Locate the cell with the specified text and output its (X, Y) center coordinate. 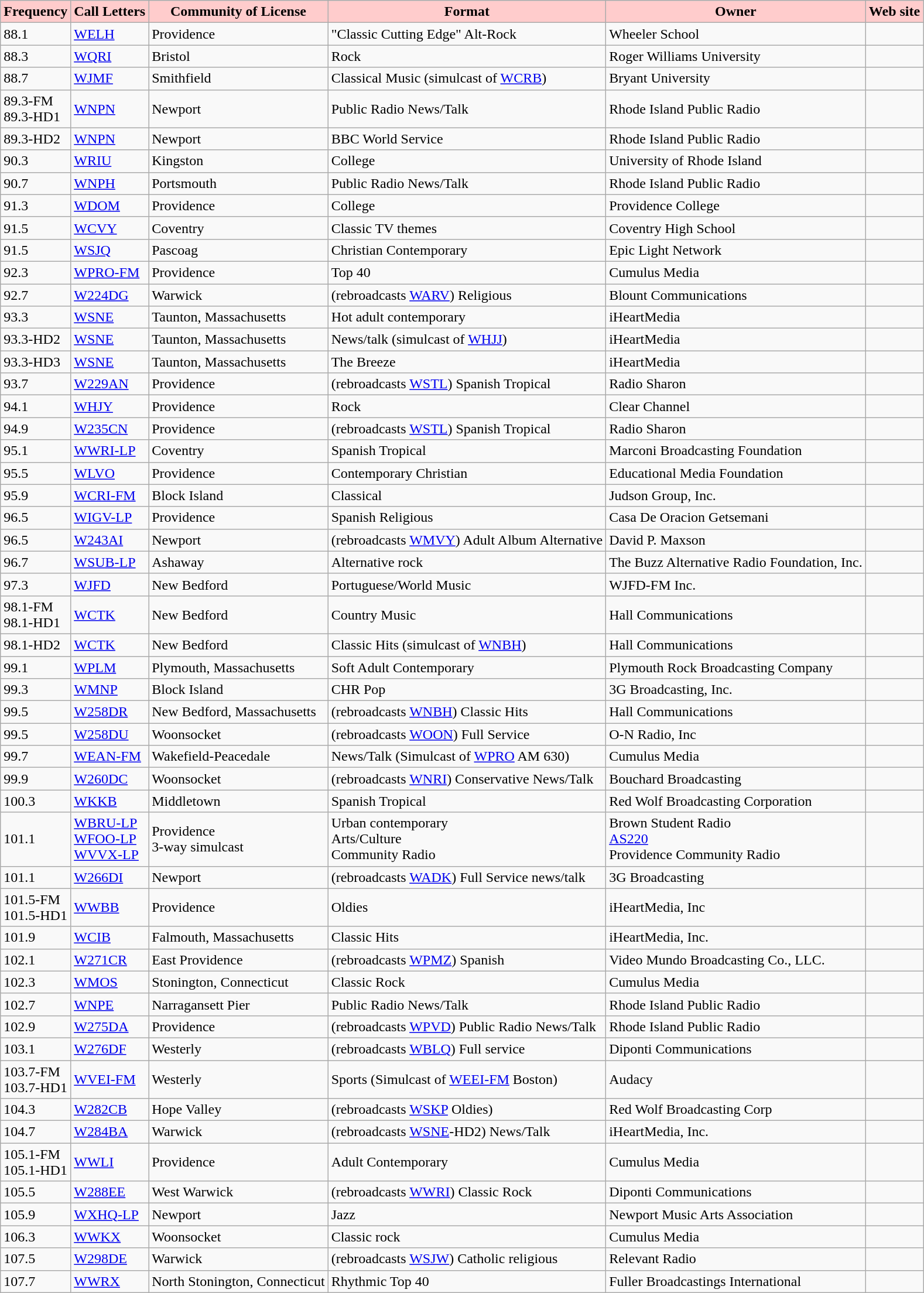
W271CR (110, 960)
Soft Adult Contemporary (467, 667)
WVEI-FM (110, 1079)
(rebroadcasts WADK) Full Service news/talk (467, 877)
(rebroadcasts WOON) Full Service (467, 734)
Oldies (467, 908)
Urban contemporaryArts/CultureCommunity Radio (467, 839)
94.1 (36, 406)
David P. Maxson (736, 540)
93.3 (36, 317)
Relevant Radio (736, 1259)
Adult Contemporary (467, 1162)
WNPE (110, 1004)
99.9 (36, 779)
W224DG (110, 295)
106.3 (36, 1237)
Smithfield (238, 78)
Fuller Broadcastings International (736, 1281)
Sports (Simulcast of WEEI-FM Boston) (467, 1079)
101.5-FM101.5-HD1 (36, 908)
105.9 (36, 1215)
W235CN (110, 429)
93.7 (36, 384)
W282CB (110, 1110)
WWKX (110, 1237)
Classic Hits (simulcast of WNBH) (467, 645)
Middletown (238, 801)
3G Broadcasting, Inc. (736, 690)
97.3 (36, 584)
Alternative rock (467, 562)
WWLI (110, 1162)
Community of License (238, 12)
WKKB (110, 801)
WMOS (110, 982)
Owner (736, 12)
Classic rock (467, 1237)
WIGV-LP (110, 518)
88.7 (36, 78)
100.3 (36, 801)
89.3-FM89.3-HD1 (36, 109)
95.1 (36, 451)
95.9 (36, 495)
Audacy (736, 1079)
3G Broadcasting (736, 877)
Portsmouth (238, 183)
(rebroadcasts WARV) Religious (467, 295)
New Bedford, Massachusetts (238, 712)
Hot adult contemporary (467, 317)
102.3 (36, 982)
99.3 (36, 690)
Judson Group, Inc. (736, 495)
Portuguese/World Music (467, 584)
(rebroadcasts WNRI) Conservative News/Talk (467, 779)
East Providence (238, 960)
Ashaway (238, 562)
Red Wolf Broadcasting Corp (736, 1110)
WJFD (110, 584)
101.9 (36, 938)
News/talk (simulcast of WHJJ) (467, 340)
Bouchard Broadcasting (736, 779)
99.1 (36, 667)
104.3 (36, 1110)
Providence College (736, 206)
Wakefield-Peacedale (238, 757)
WJMF (110, 78)
(rebroadcasts WPMZ) Spanish (467, 960)
Blount Communications (736, 295)
98.1-FM98.1-HD1 (36, 615)
92.7 (36, 295)
WPLM (110, 667)
W276DF (110, 1049)
WEAN-FM (110, 757)
105.5 (36, 1192)
CHR Pop (467, 690)
W266DI (110, 877)
Epic Light Network (736, 250)
Kingston (238, 161)
WQRI (110, 56)
The Breeze (467, 362)
89.3-HD2 (36, 139)
Plymouth, Massachusetts (238, 667)
WDOM (110, 206)
The Buzz Alternative Radio Foundation, Inc. (736, 562)
102.7 (36, 1004)
Format (467, 12)
103.7-FM103.7-HD1 (36, 1079)
107.5 (36, 1259)
News/Talk (Simulcast of WPRO AM 630) (467, 757)
Top 40 (467, 272)
O-N Radio, Inc (736, 734)
(rebroadcasts WSJW) Catholic religious (467, 1259)
Spanish Religious (467, 518)
Pascoag (238, 250)
W258DR (110, 712)
WNPH (110, 183)
105.1-FM105.1-HD1 (36, 1162)
Marconi Broadcasting Foundation (736, 451)
WLVO (110, 473)
(rebroadcasts WBLQ) Full service (467, 1049)
Casa De Oracion Getsemani (736, 518)
WSUB-LP (110, 562)
Contemporary Christian (467, 473)
102.1 (36, 960)
Classic Rock (467, 982)
WCRI-FM (110, 495)
WCIB (110, 938)
W229AN (110, 384)
W284BA (110, 1132)
103.1 (36, 1049)
W243AI (110, 540)
(rebroadcasts WSKP Oldies) (467, 1110)
Newport Music Arts Association (736, 1215)
Providence3-way simulcast (238, 839)
99.7 (36, 757)
95.5 (36, 473)
Stonington, Connecticut (238, 982)
North Stonington, Connecticut (238, 1281)
93.3-HD3 (36, 362)
W288EE (110, 1192)
Educational Media Foundation (736, 473)
Classical Music (simulcast of WCRB) (467, 78)
91.3 (36, 206)
(rebroadcasts WPVD) Public Radio News/Talk (467, 1027)
Christian Contemporary (467, 250)
Red Wolf Broadcasting Corporation (736, 801)
93.3-HD2 (36, 340)
90.7 (36, 183)
WELH (110, 34)
Call Letters (110, 12)
104.7 (36, 1132)
(rebroadcasts WMVY) Adult Album Alternative (467, 540)
92.3 (36, 272)
98.1-HD2 (36, 645)
WWRX (110, 1281)
Classical (467, 495)
West Warwick (238, 1192)
WMNP (110, 690)
Jazz (467, 1215)
W275DA (110, 1027)
WHJY (110, 406)
W260DC (110, 779)
WSJQ (110, 250)
(rebroadcasts WNBH) Classic Hits (467, 712)
WPRO-FM (110, 272)
WBRU-LPWFOO-LPWVVX-LP (110, 839)
WWBB (110, 908)
Bristol (238, 56)
Hope Valley (238, 1110)
Bryant University (736, 78)
Brown Student RadioAS220Providence Community Radio (736, 839)
"Classic Cutting Edge" Alt-Rock (467, 34)
Country Music (467, 615)
(rebroadcasts WWRI) Classic Rock (467, 1192)
(rebroadcasts WSNE-HD2) News/Talk (467, 1132)
Web site (894, 12)
WCVY (110, 228)
WJFD-FM Inc. (736, 584)
Video Mundo Broadcasting Co., LLC. (736, 960)
Coventry High School (736, 228)
BBC World Service (467, 139)
94.9 (36, 429)
Frequency (36, 12)
WXHQ-LP (110, 1215)
Plymouth Rock Broadcasting Company (736, 667)
Narragansett Pier (238, 1004)
Roger Williams University (736, 56)
Rhythmic Top 40 (467, 1281)
Classic TV themes (467, 228)
Wheeler School (736, 34)
88.1 (36, 34)
Classic Hits (467, 938)
96.7 (36, 562)
Clear Channel (736, 406)
90.3 (36, 161)
102.9 (36, 1027)
W258DU (110, 734)
Falmouth, Massachusetts (238, 938)
W298DE (110, 1259)
88.3 (36, 56)
University of Rhode Island (736, 161)
iHeartMedia, Inc (736, 908)
107.7 (36, 1281)
WRIU (110, 161)
WWRI-LP (110, 451)
